From the cell containing the given text, extract its center point as (X, Y) coordinate. 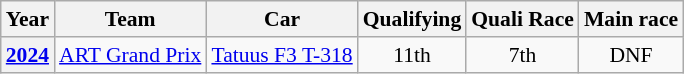
ART Grand Prix (130, 55)
Tatuus F3 T-318 (282, 55)
7th (522, 55)
11th (412, 55)
Main race (631, 19)
Qualifying (412, 19)
Year (28, 19)
Car (282, 19)
Team (130, 19)
Quali Race (522, 19)
DNF (631, 55)
2024 (28, 55)
